Search for the cell housing the specified text and yield its [x, y] center coordinate. 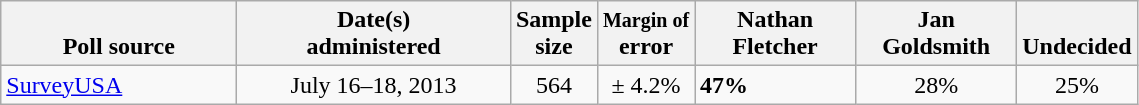
Undecided [1077, 34]
JanGoldsmith [936, 34]
28% [936, 85]
NathanFletcher [776, 34]
Samplesize [554, 34]
July 16–18, 2013 [374, 85]
± 4.2% [646, 85]
Margin oferror [646, 34]
Poll source [119, 34]
Date(s)administered [374, 34]
25% [1077, 85]
47% [776, 85]
564 [554, 85]
SurveyUSA [119, 85]
